Return (X, Y) of the center of cell containing provided text 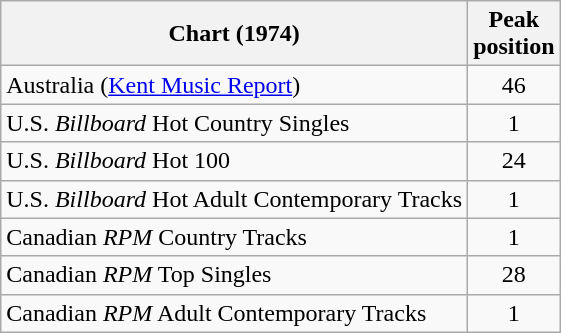
46 (514, 85)
Chart (1974) (234, 34)
Australia (Kent Music Report) (234, 85)
Canadian RPM Country Tracks (234, 237)
Canadian RPM Top Singles (234, 275)
Canadian RPM Adult Contemporary Tracks (234, 313)
Peakposition (514, 34)
28 (514, 275)
24 (514, 161)
U.S. Billboard Hot Adult Contemporary Tracks (234, 199)
U.S. Billboard Hot Country Singles (234, 123)
U.S. Billboard Hot 100 (234, 161)
